From the cell containing the given text, extract its center point as (x, y) coordinate. 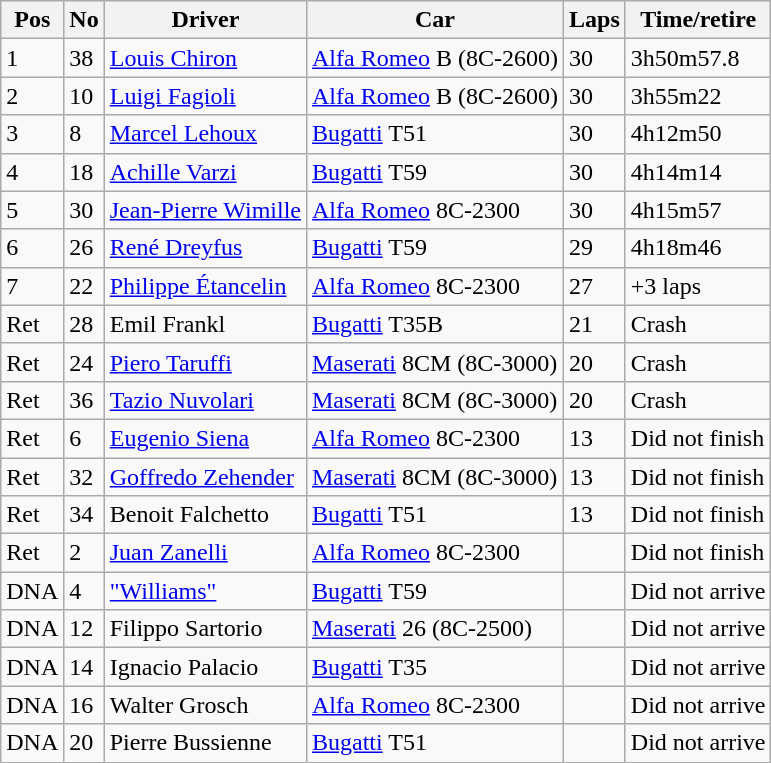
4h12m50 (698, 134)
21 (595, 324)
Achille Varzi (205, 172)
René Dreyfus (205, 248)
Philippe Étancelin (205, 286)
Pos (32, 20)
Maserati 26 (8C-2500) (434, 629)
32 (84, 477)
Tazio Nuvolari (205, 400)
4h14m14 (698, 172)
8 (84, 134)
Pierre Bussienne (205, 743)
Marcel Lehoux (205, 134)
Driver (205, 20)
3h55m22 (698, 96)
Time/retire (698, 20)
26 (84, 248)
27 (595, 286)
Jean-Pierre Wimille (205, 210)
3 (32, 134)
No (84, 20)
4h15m57 (698, 210)
Bugatti T35B (434, 324)
10 (84, 96)
29 (595, 248)
Emil Frankl (205, 324)
16 (84, 705)
Ignacio Palacio (205, 667)
Laps (595, 20)
+3 laps (698, 286)
38 (84, 58)
5 (32, 210)
14 (84, 667)
"Williams" (205, 591)
Goffredo Zehender (205, 477)
18 (84, 172)
Walter Grosch (205, 705)
12 (84, 629)
36 (84, 400)
7 (32, 286)
Luigi Fagioli (205, 96)
Car (434, 20)
1 (32, 58)
Eugenio Siena (205, 438)
34 (84, 515)
Filippo Sartorio (205, 629)
24 (84, 362)
Juan Zanelli (205, 553)
Louis Chiron (205, 58)
Bugatti T35 (434, 667)
4h18m46 (698, 248)
Piero Taruffi (205, 362)
22 (84, 286)
3h50m57.8 (698, 58)
28 (84, 324)
Benoit Falchetto (205, 515)
